Extract the (X, Y) coordinate from the center of the cell holding the provided text.  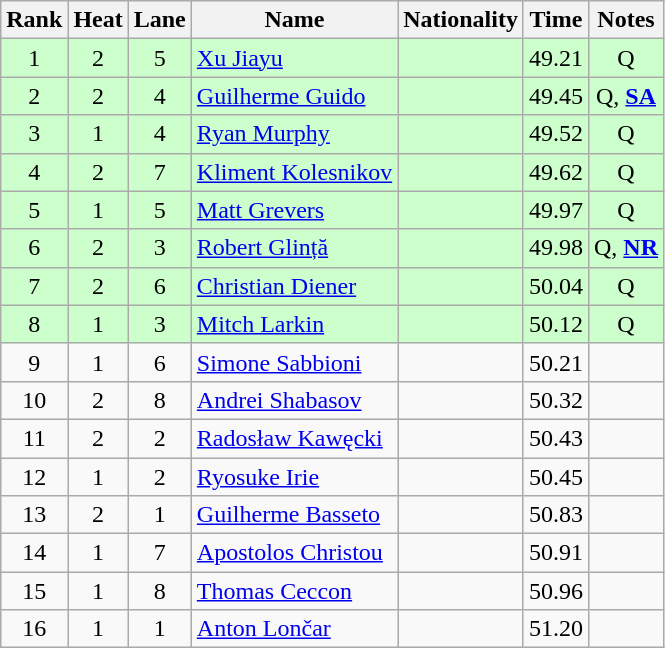
49.45 (556, 96)
Christian Diener (294, 286)
50.21 (556, 362)
Ryosuke Irie (294, 477)
51.20 (556, 629)
13 (34, 515)
Q, SA (626, 96)
Kliment Kolesnikov (294, 172)
Guilherme Guido (294, 96)
Lane (160, 20)
49.52 (556, 134)
Matt Grevers (294, 210)
50.96 (556, 591)
Time (556, 20)
50.12 (556, 324)
11 (34, 438)
50.83 (556, 515)
Thomas Ceccon (294, 591)
Guilherme Basseto (294, 515)
Xu Jiayu (294, 58)
10 (34, 400)
Notes (626, 20)
Simone Sabbioni (294, 362)
12 (34, 477)
Mitch Larkin (294, 324)
Heat (98, 20)
Name (294, 20)
50.04 (556, 286)
9 (34, 362)
50.43 (556, 438)
Apostolos Christou (294, 553)
49.97 (556, 210)
Q, NR (626, 248)
14 (34, 553)
15 (34, 591)
50.32 (556, 400)
Robert Glință (294, 248)
Ryan Murphy (294, 134)
Radosław Kawęcki (294, 438)
Nationality (461, 20)
49.62 (556, 172)
16 (34, 629)
Rank (34, 20)
50.91 (556, 553)
Andrei Shabasov (294, 400)
49.98 (556, 248)
Anton Lončar (294, 629)
49.21 (556, 58)
50.45 (556, 477)
